Search for the cell housing the specified text and yield its (x, y) center coordinate. 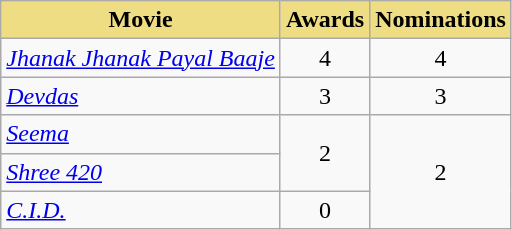
C.I.D. (141, 210)
Movie (141, 20)
0 (324, 210)
Shree 420 (141, 172)
Awards (324, 20)
Devdas (141, 96)
Seema (141, 134)
Nominations (441, 20)
Jhanak Jhanak Payal Baaje (141, 58)
